Search for the cell housing the specified text and yield its [X, Y] center coordinate. 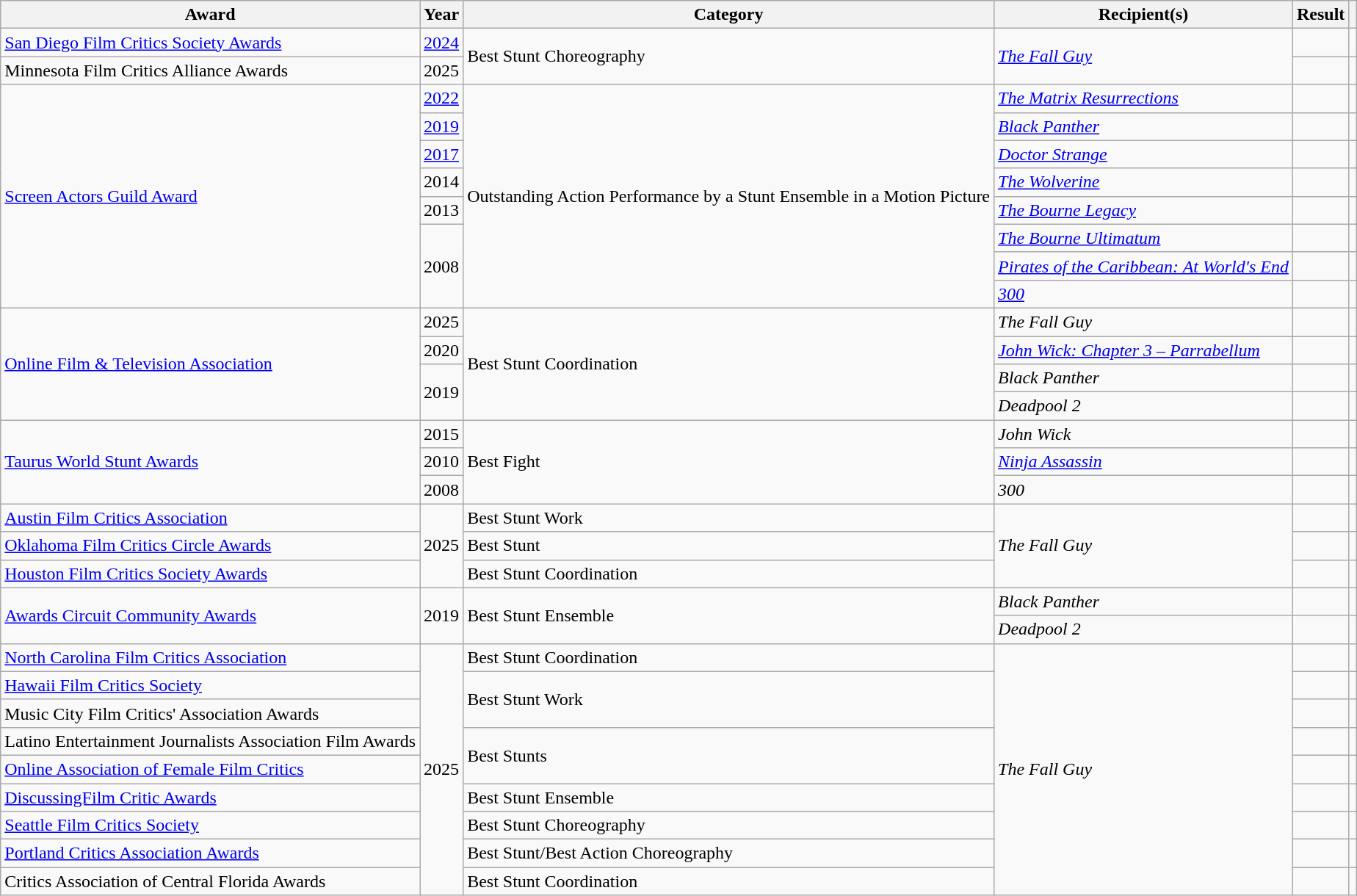
Awards Circuit Community Awards [210, 615]
2014 [442, 182]
2010 [442, 462]
Best Stunt [728, 546]
Critics Association of Central Florida Awards [210, 881]
John Wick: Chapter 3 – Parrabellum [1144, 350]
The Bourne Ultimatum [1144, 238]
Portland Critics Association Awards [210, 853]
Category [728, 15]
Screen Actors Guild Award [210, 196]
2013 [442, 210]
Best Stunt/Best Action Choreography [728, 853]
San Diego Film Critics Society Awards [210, 43]
2017 [442, 154]
2022 [442, 98]
2015 [442, 434]
2024 [442, 43]
The Wolverine [1144, 182]
Result [1320, 15]
Best Fight [728, 462]
Award [210, 15]
The Bourne Legacy [1144, 210]
Recipient(s) [1144, 15]
John Wick [1144, 434]
North Carolina Film Critics Association [210, 657]
Oklahoma Film Critics Circle Awards [210, 546]
Ninja Assassin [1144, 462]
Online Association of Female Film Critics [210, 769]
The Matrix Resurrections [1144, 98]
DiscussingFilm Critic Awards [210, 797]
Music City Film Critics' Association Awards [210, 713]
Minnesota Film Critics Alliance Awards [210, 71]
Seattle Film Critics Society [210, 825]
Latino Entertainment Journalists Association Film Awards [210, 741]
Hawaii Film Critics Society [210, 685]
Best Stunts [728, 755]
Outstanding Action Performance by a Stunt Ensemble in a Motion Picture [728, 196]
Year [442, 15]
Taurus World Stunt Awards [210, 462]
Pirates of the Caribbean: At World's End [1144, 266]
Houston Film Critics Society Awards [210, 574]
Doctor Strange [1144, 154]
Online Film & Television Association [210, 364]
2020 [442, 350]
Austin Film Critics Association [210, 518]
